Pinpoint the cell where the given text exists, returning its (x, y) midpoint coordinate. 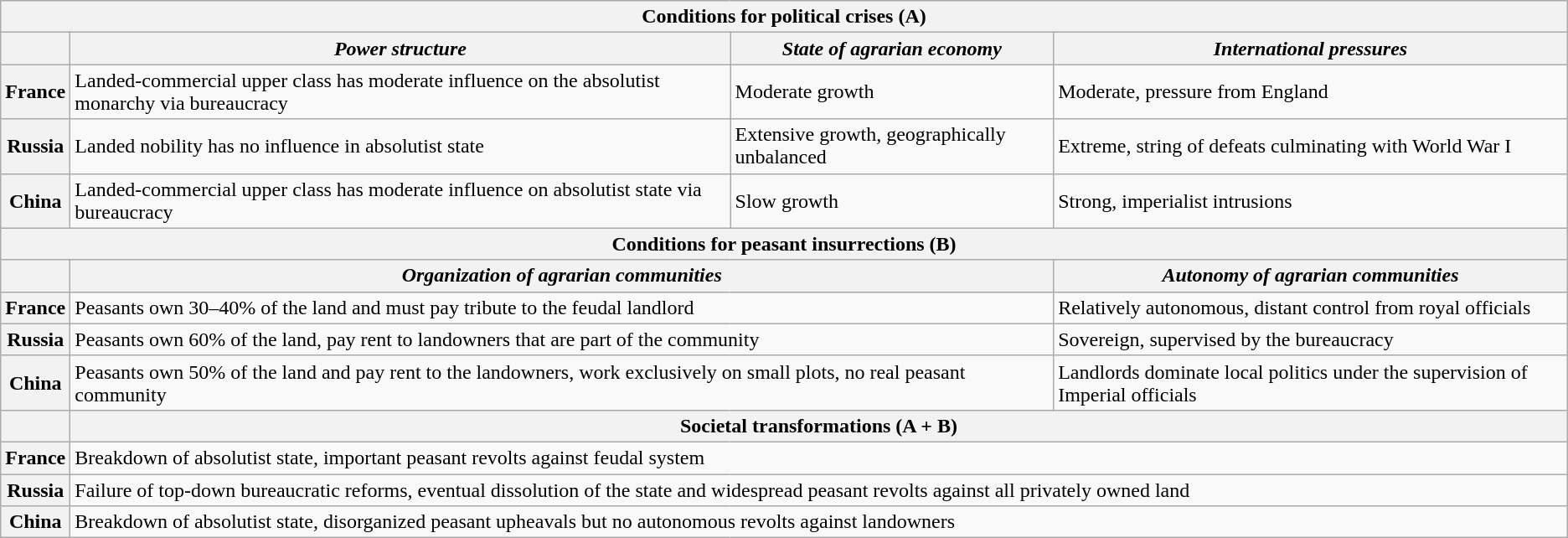
Sovereign, supervised by the bureaucracy (1311, 339)
Conditions for political crises (A) (784, 17)
Societal transformations (A + B) (819, 426)
Peasants own 30–40% of the land and must pay tribute to the feudal landlord (562, 308)
Relatively autonomous, distant control from royal officials (1311, 308)
Peasants own 50% of the land and pay rent to the landowners, work exclusively on small plots, no real peasant community (562, 382)
Landed-commercial upper class has moderate influence on the absolutist monarchy via bureaucracy (400, 92)
Conditions for peasant insurrections (B) (784, 244)
Breakdown of absolutist state, disorganized peasant upheavals but no autonomous revolts against landowners (819, 522)
Extensive growth, geographically unbalanced (892, 146)
Landed-commercial upper class has moderate influence on absolutist state via bureaucracy (400, 201)
Organization of agrarian communities (562, 276)
Moderate, pressure from England (1311, 92)
Slow growth (892, 201)
Landed nobility has no influence in absolutist state (400, 146)
International pressures (1311, 49)
Power structure (400, 49)
Breakdown of absolutist state, important peasant revolts against feudal system (819, 458)
Strong, imperialist intrusions (1311, 201)
Peasants own 60% of the land, pay rent to landowners that are part of the community (562, 339)
Extreme, string of defeats culminating with World War I (1311, 146)
Autonomy of agrarian communities (1311, 276)
Failure of top-down bureaucratic reforms, eventual dissolution of the state and widespread peasant revolts against all privately owned land (819, 490)
State of agrarian economy (892, 49)
Landlords dominate local politics under the supervision of Imperial officials (1311, 382)
Moderate growth (892, 92)
